Search for the cell housing the specified text and yield its (x, y) center coordinate. 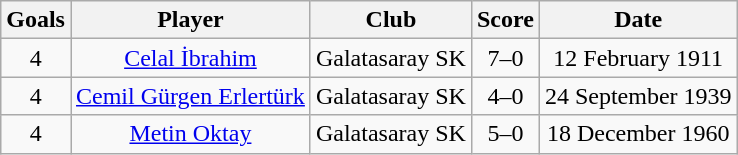
Player (190, 20)
7–0 (505, 58)
Goals (36, 20)
Date (638, 20)
4–0 (505, 96)
24 September 1939 (638, 96)
Metin Oktay (190, 134)
5–0 (505, 134)
Score (505, 20)
Cemil Gürgen Erlertürk (190, 96)
18 December 1960 (638, 134)
Club (390, 20)
Celal İbrahim (190, 58)
12 February 1911 (638, 58)
